Scan for the cell matching the given text and deliver its (X, Y) coordinate at center. 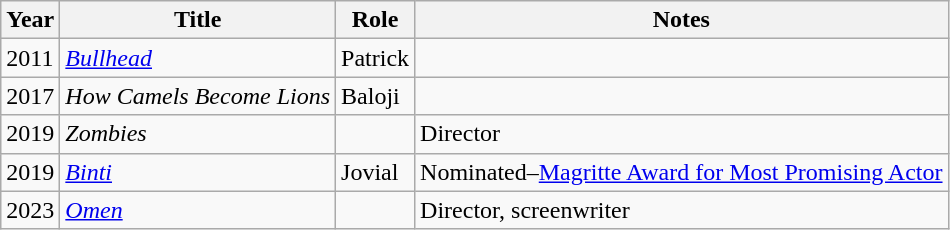
Baloji (376, 96)
Jovial (376, 172)
Bullhead (198, 58)
Nominated–Magritte Award for Most Promising Actor (682, 172)
Patrick (376, 58)
Notes (682, 20)
2011 (30, 58)
Zombies (198, 134)
2023 (30, 210)
Role (376, 20)
2017 (30, 96)
Director, screenwriter (682, 210)
Binti (198, 172)
Year (30, 20)
Director (682, 134)
Title (198, 20)
Omen (198, 210)
How Camels Become Lions (198, 96)
